Identify which cell holds the provided text, then report its [x, y] central coordinate. 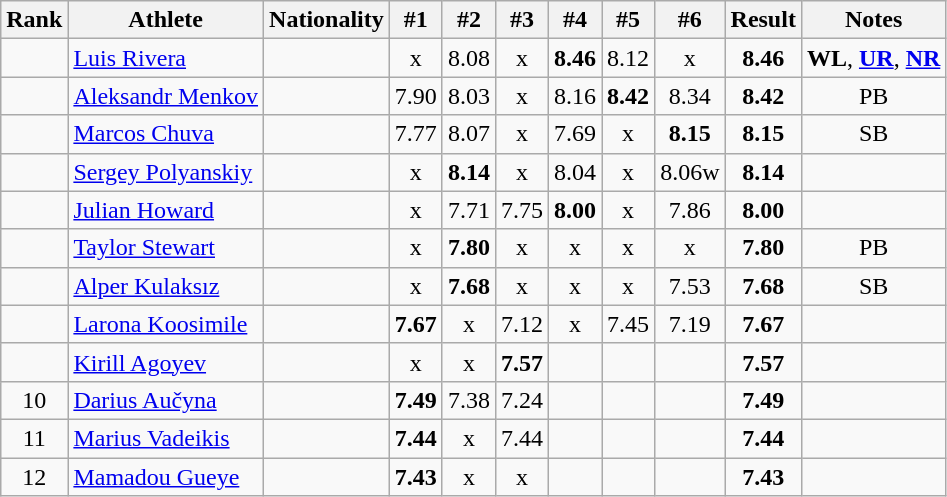
Taylor Stewart [166, 248]
Sergey Polyanskiy [166, 172]
7.45 [628, 324]
7.77 [416, 134]
Kirill Agoyev [166, 362]
Rank [34, 20]
Larona Koosimile [166, 324]
Marcos Chuva [166, 134]
8.04 [574, 172]
8.34 [690, 96]
Notes [873, 20]
Athlete [166, 20]
#3 [522, 20]
Marius Vadeikis [166, 438]
8.12 [628, 58]
Aleksandr Menkov [166, 96]
7.86 [690, 210]
7.12 [522, 324]
7.71 [468, 210]
Nationality [327, 20]
7.19 [690, 324]
10 [34, 400]
#1 [416, 20]
7.69 [574, 134]
7.75 [522, 210]
Mamadou Gueye [166, 477]
Result [763, 20]
7.24 [522, 400]
11 [34, 438]
12 [34, 477]
#5 [628, 20]
Julian Howard [166, 210]
8.16 [574, 96]
#4 [574, 20]
7.90 [416, 96]
8.07 [468, 134]
8.08 [468, 58]
7.38 [468, 400]
Darius Aučyna [166, 400]
8.06w [690, 172]
Alper Kulaksız [166, 286]
WL, UR, NR [873, 58]
#6 [690, 20]
8.03 [468, 96]
Luis Rivera [166, 58]
#2 [468, 20]
7.53 [690, 286]
